Pinpoint the cell where the given text exists, returning its [X, Y] midpoint coordinate. 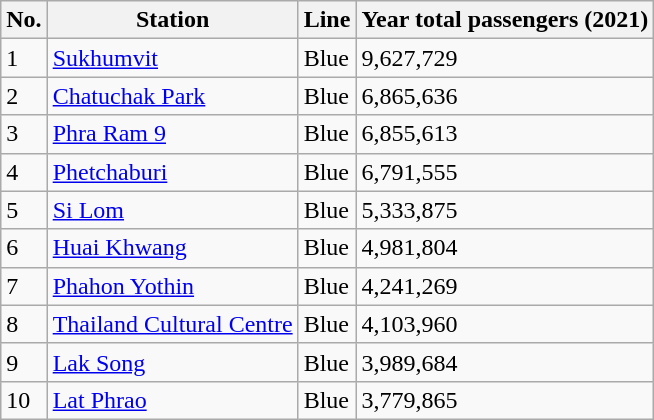
6,855,613 [505, 134]
Phahon Yothin [172, 286]
4,103,960 [505, 324]
3,989,684 [505, 362]
Year total passengers (2021) [505, 20]
5,333,875 [505, 210]
No. [24, 20]
Sukhumvit [172, 58]
10 [24, 400]
Chatuchak Park [172, 96]
8 [24, 324]
3,779,865 [505, 400]
4,981,804 [505, 248]
1 [24, 58]
7 [24, 286]
Phra Ram 9 [172, 134]
4 [24, 172]
3 [24, 134]
6 [24, 248]
9 [24, 362]
Si Lom [172, 210]
4,241,269 [505, 286]
2 [24, 96]
9,627,729 [505, 58]
Thailand Cultural Centre [172, 324]
Phetchaburi [172, 172]
6,865,636 [505, 96]
Huai Khwang [172, 248]
6,791,555 [505, 172]
Lak Song [172, 362]
Lat Phrao [172, 400]
Station [172, 20]
Line [327, 20]
5 [24, 210]
